Identify which cell holds the provided text, then report its (X, Y) central coordinate. 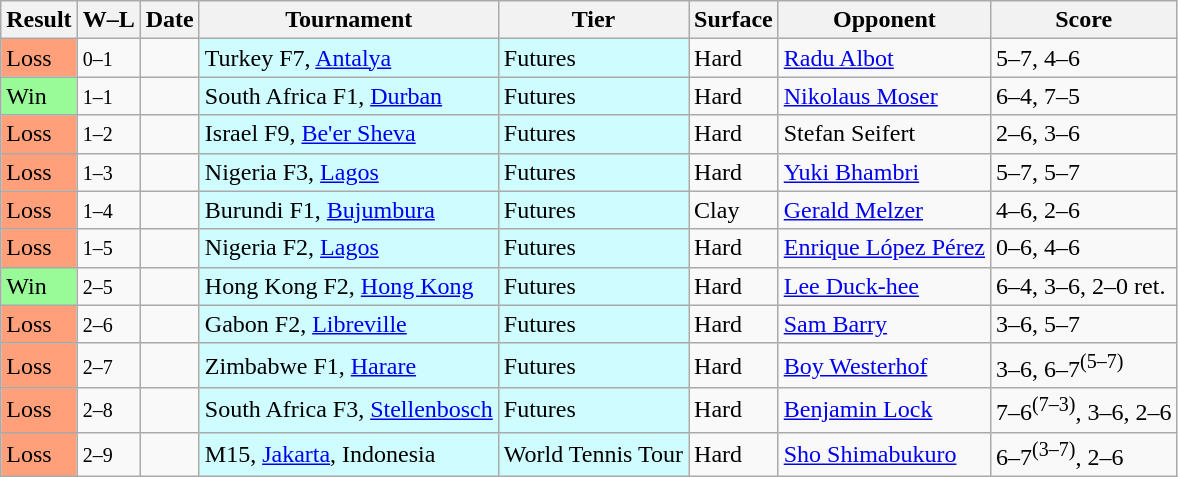
4–6, 2–6 (1084, 210)
South Africa F3, Stellenbosch (348, 410)
1–2 (108, 134)
6–4, 7–5 (1084, 96)
2–5 (108, 286)
Benjamin Lock (884, 410)
2–6, 3–6 (1084, 134)
2–7 (108, 366)
Lee Duck-hee (884, 286)
6–7(3–7), 2–6 (1084, 454)
Date (170, 20)
0–1 (108, 58)
5–7, 4–6 (1084, 58)
Israel F9, Be'er Sheva (348, 134)
Result (39, 20)
1–4 (108, 210)
World Tennis Tour (593, 454)
Boy Westerhof (884, 366)
1–3 (108, 172)
Nikolaus Moser (884, 96)
Hong Kong F2, Hong Kong (348, 286)
Burundi F1, Bujumbura (348, 210)
Turkey F7, Antalya (348, 58)
5–7, 5–7 (1084, 172)
3–6, 5–7 (1084, 324)
South Africa F1, Durban (348, 96)
W–L (108, 20)
6–4, 3–6, 2–0 ret. (1084, 286)
Sho Shimabukuro (884, 454)
Stefan Seifert (884, 134)
1–1 (108, 96)
Enrique López Pérez (884, 248)
Opponent (884, 20)
0–6, 4–6 (1084, 248)
M15, Jakarta, Indonesia (348, 454)
Tier (593, 20)
Score (1084, 20)
Gerald Melzer (884, 210)
Nigeria F3, Lagos (348, 172)
3–6, 6–7(5–7) (1084, 366)
Gabon F2, Libreville (348, 324)
Radu Albot (884, 58)
Zimbabwe F1, Harare (348, 366)
Sam Barry (884, 324)
2–9 (108, 454)
Tournament (348, 20)
7–6(7–3), 3–6, 2–6 (1084, 410)
Nigeria F2, Lagos (348, 248)
Surface (734, 20)
1–5 (108, 248)
Clay (734, 210)
2–6 (108, 324)
Yuki Bhambri (884, 172)
2–8 (108, 410)
